Scan for the cell matching the given text and deliver its [X, Y] coordinate at center. 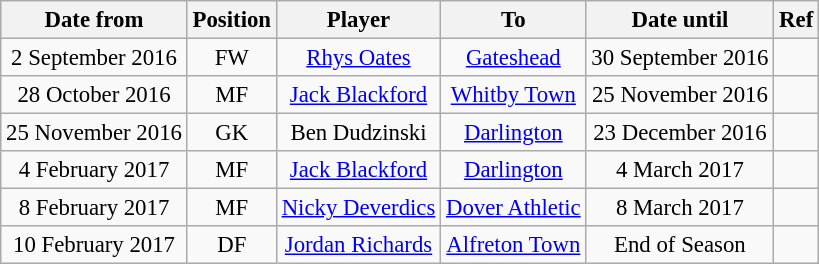
10 February 2017 [94, 245]
2 September 2016 [94, 58]
Whitby Town [514, 95]
Jordan Richards [358, 245]
Rhys Oates [358, 58]
4 March 2017 [680, 170]
30 September 2016 [680, 58]
23 December 2016 [680, 133]
Alfreton Town [514, 245]
28 October 2016 [94, 95]
8 February 2017 [94, 208]
GK [232, 133]
DF [232, 245]
End of Season [680, 245]
Ben Dudzinski [358, 133]
Position [232, 20]
Ref [796, 20]
Nicky Deverdics [358, 208]
To [514, 20]
Date from [94, 20]
Player [358, 20]
Dover Athletic [514, 208]
Date until [680, 20]
Gateshead [514, 58]
4 February 2017 [94, 170]
8 March 2017 [680, 208]
FW [232, 58]
